Find where the given text appears and provide that cell's center as (X, Y) coordinate. 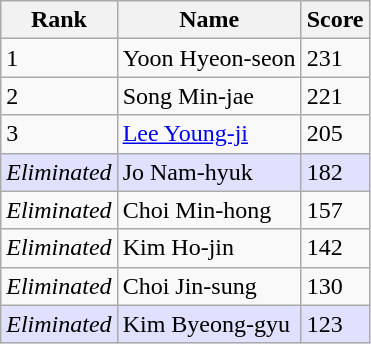
Choi Jin-sung (209, 286)
205 (335, 134)
221 (335, 96)
Kim Byeong-gyu (209, 324)
1 (59, 58)
Yoon Hyeon-seon (209, 58)
Jo Nam-hyuk (209, 172)
130 (335, 286)
123 (335, 324)
Kim Ho-jin (209, 248)
157 (335, 210)
Song Min-jae (209, 96)
Lee Young-ji (209, 134)
2 (59, 96)
142 (335, 248)
Name (209, 20)
Rank (59, 20)
3 (59, 134)
182 (335, 172)
Choi Min-hong (209, 210)
231 (335, 58)
Score (335, 20)
